Detect which cell encompasses the target text, then output its [x, y] center coordinate. 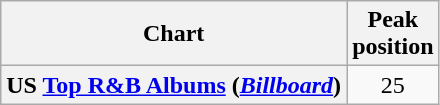
Chart [174, 34]
Peakposition [393, 34]
US Top R&B Albums (Billboard) [174, 85]
25 [393, 85]
